From the cell containing the given text, extract its center point as (X, Y) coordinate. 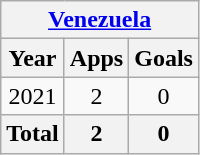
2021 (33, 96)
Venezuela (100, 20)
Total (33, 134)
Goals (164, 58)
Year (33, 58)
Apps (96, 58)
